Provide the [X, Y] coordinate of the cell's center where the given text is located.  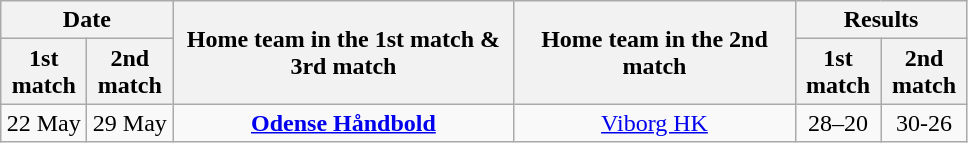
29 May [130, 123]
Viborg HK [654, 123]
Home team in the 2nd match [654, 52]
Results [881, 20]
22 May [44, 123]
Date [87, 20]
30-26 [924, 123]
Odense Håndbold [344, 123]
28–20 [838, 123]
Home team in the 1st match & 3rd match [344, 52]
